Extract the [X, Y] coordinate from the center of the cell holding the provided text.  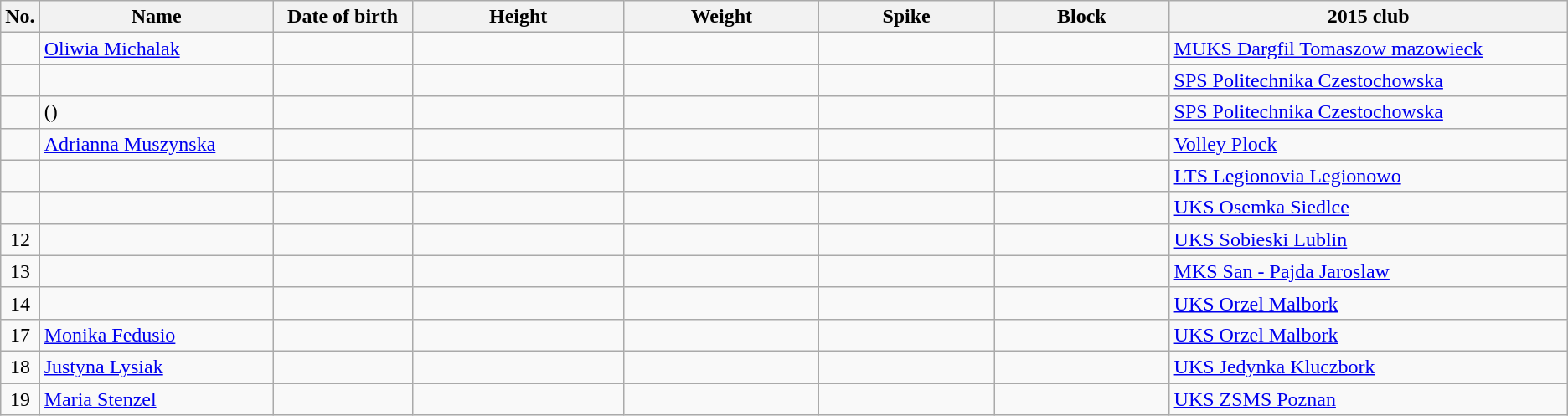
UKS Jedynka Kluczbork [1369, 367]
12 [20, 239]
MUKS Dargfil Tomaszow mazowieck [1369, 49]
Oliwia Michalak [156, 49]
13 [20, 271]
UKS ZSMS Poznan [1369, 399]
Height [518, 17]
Date of birth [343, 17]
LTS Legionovia Legionowo [1369, 176]
UKS Osemka Siedlce [1369, 208]
2015 club [1369, 17]
19 [20, 399]
Spike [906, 17]
Name [156, 17]
Adrianna Muszynska [156, 144]
MKS San - Pajda Jaroslaw [1369, 271]
Volley Plock [1369, 144]
14 [20, 303]
UKS Sobieski Lublin [1369, 239]
Monika Fedusio [156, 335]
No. [20, 17]
() [156, 112]
Weight [721, 17]
17 [20, 335]
Maria Stenzel [156, 399]
18 [20, 367]
Justyna Lysiak [156, 367]
Block [1082, 17]
